For the text-containing cell, return its midpoint in (X, Y) coordinate format. 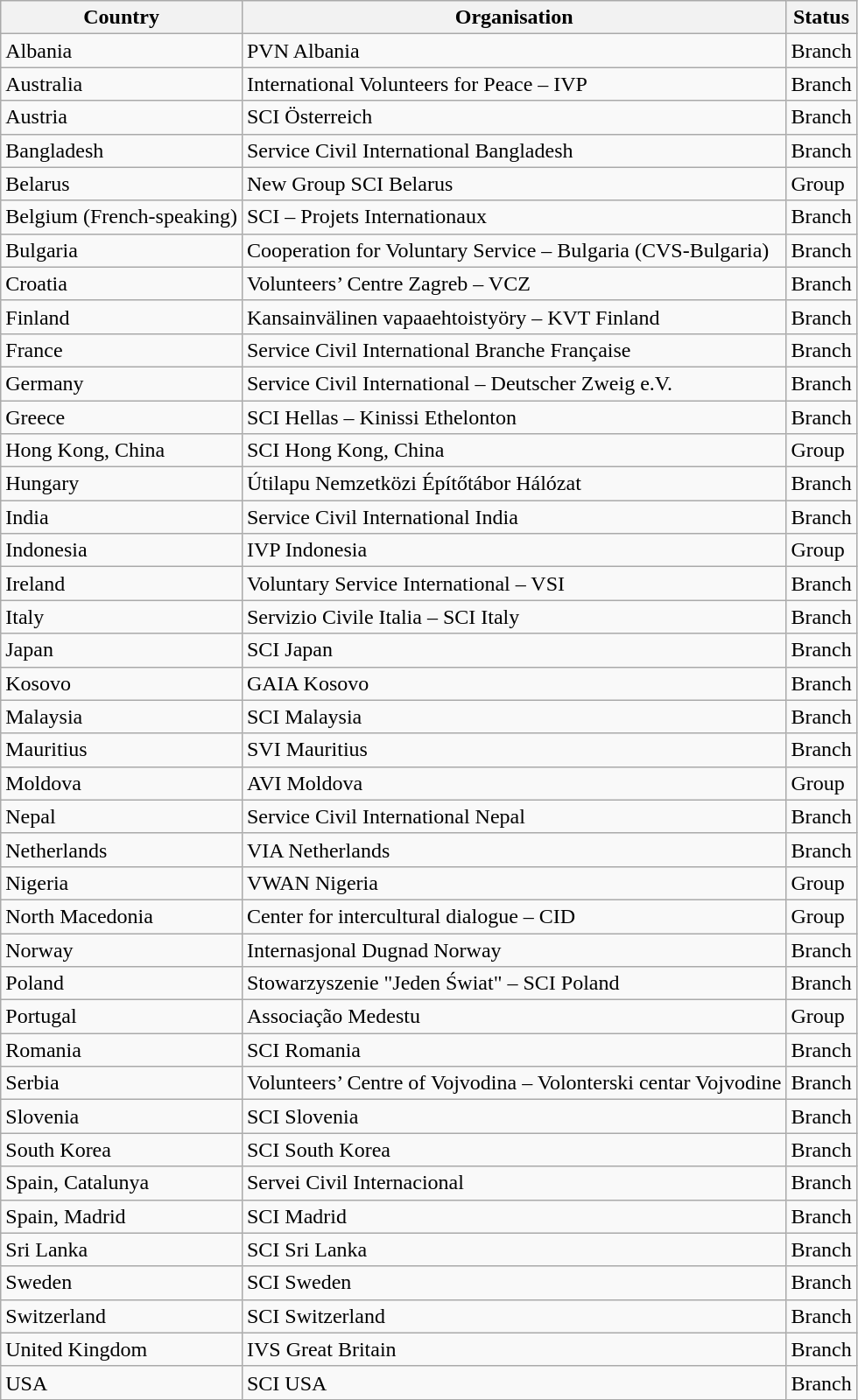
Nepal (122, 816)
Belgium (French-speaking) (122, 217)
Voluntary Service International – VSI (513, 584)
Internasjonal Dugnad Norway (513, 949)
Kansainvälinen vapaaehtoistyöry – KVT Finland (513, 317)
SCI Sri Lanka (513, 1249)
Portugal (122, 1017)
Australia (122, 84)
Volunteers’ Centre Zagreb – VCZ (513, 283)
SCI Slovenia (513, 1116)
Volunteers’ Centre of Vojvodina – Volonterski centar Vojvodine (513, 1083)
Status (821, 17)
Ireland (122, 584)
New Group SCI Belarus (513, 184)
SCI Hellas – Kinissi Ethelonton (513, 417)
Organisation (513, 17)
Associação Medestu (513, 1017)
Kosovo (122, 683)
Switzerland (122, 1316)
Hong Kong, China (122, 451)
SCI Sweden (513, 1283)
Hungary (122, 484)
Malaysia (122, 717)
Albania (122, 51)
Servei Civil Internacional (513, 1183)
SCI Österreich (513, 117)
GAIA Kosovo (513, 683)
Spain, Catalunya (122, 1183)
Bulgaria (122, 250)
Slovenia (122, 1116)
Service Civil International Nepal (513, 816)
Romania (122, 1050)
SCI Romania (513, 1050)
SCI Malaysia (513, 717)
Spain, Madrid (122, 1216)
IVP Indonesia (513, 550)
United Kingdom (122, 1349)
Service Civil International Bangladesh (513, 150)
SCI South Korea (513, 1150)
Indonesia (122, 550)
Nigeria (122, 883)
Útilapu Nemzetközi Építőtábor Hálózat (513, 484)
Netherlands (122, 850)
AVI Moldova (513, 783)
SCI – Projets Internationaux (513, 217)
Austria (122, 117)
Greece (122, 417)
Italy (122, 617)
France (122, 350)
Poland (122, 983)
Japan (122, 650)
Norway (122, 949)
Finland (122, 317)
Service Civil International India (513, 517)
Country (122, 17)
South Korea (122, 1150)
Sri Lanka (122, 1249)
SCI Japan (513, 650)
Moldova (122, 783)
IVS Great Britain (513, 1349)
Service Civil International Branche Française (513, 350)
Cooperation for Voluntary Service – Bulgaria (CVS-Bulgaria) (513, 250)
Stowarzyszenie "Jeden Świat" – SCI Poland (513, 983)
Bangladesh (122, 150)
Mauritius (122, 750)
Center for intercultural dialogue – CID (513, 916)
North Macedonia (122, 916)
India (122, 517)
Servizio Civile Italia – SCI Italy (513, 617)
Belarus (122, 184)
USA (122, 1382)
SVI Mauritius (513, 750)
PVN Albania (513, 51)
Sweden (122, 1283)
Croatia (122, 283)
SCI Madrid (513, 1216)
Serbia (122, 1083)
SCI Switzerland (513, 1316)
Service Civil International – Deutscher Zweig e.V. (513, 383)
VIA Netherlands (513, 850)
SCI Hong Kong, China (513, 451)
VWAN Nigeria (513, 883)
Germany (122, 383)
SCI USA (513, 1382)
International Volunteers for Peace – IVP (513, 84)
